Detect which cell encompasses the target text, then output its (X, Y) center coordinate. 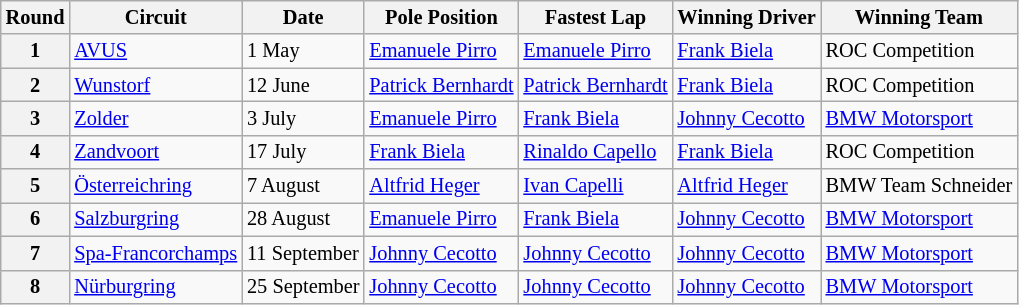
1 May (303, 51)
Rinaldo Capello (595, 152)
Fastest Lap (595, 17)
Winning Driver (747, 17)
Salzburgring (156, 219)
6 (36, 219)
11 September (303, 253)
Spa-Francorchamps (156, 253)
Nürburgring (156, 287)
Zandvoort (156, 152)
28 August (303, 219)
Round (36, 17)
3 July (303, 118)
Date (303, 17)
2 (36, 85)
12 June (303, 85)
7 August (303, 186)
Ivan Capelli (595, 186)
5 (36, 186)
1 (36, 51)
Winning Team (920, 17)
Circuit (156, 17)
Wunstorf (156, 85)
17 July (303, 152)
7 (36, 253)
8 (36, 287)
Pole Position (441, 17)
Zolder (156, 118)
25 September (303, 287)
4 (36, 152)
BMW Team Schneider (920, 186)
3 (36, 118)
AVUS (156, 51)
Österreichring (156, 186)
